Pinpoint the cell where the given text exists, returning its [X, Y] midpoint coordinate. 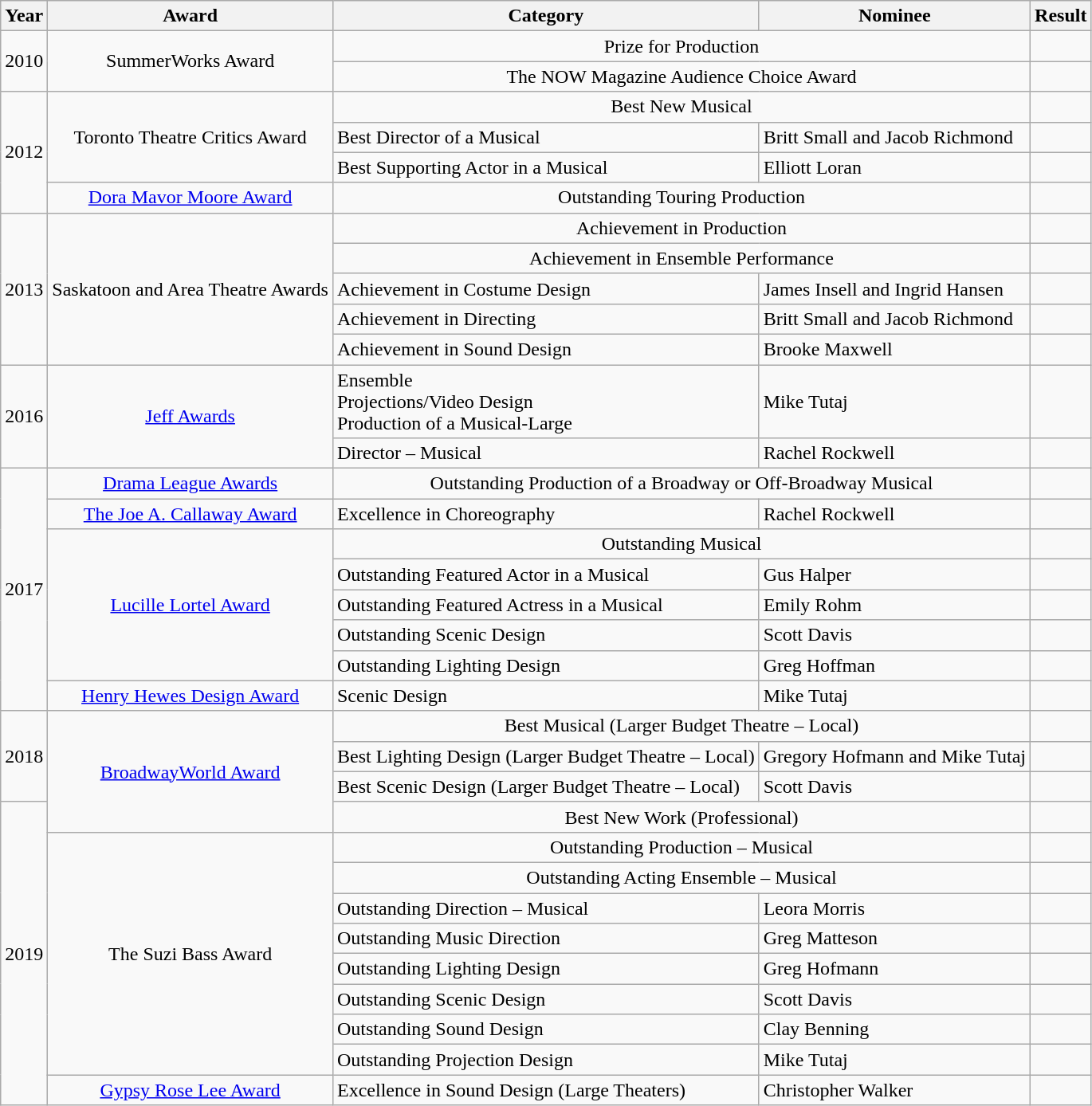
Outstanding Featured Actress in a Musical [545, 605]
Director – Musical [545, 453]
Achievement in Production [681, 228]
Toronto Theatre Critics Award [191, 137]
Outstanding Direction – Musical [545, 908]
Best Lighting Design (Larger Budget Theatre – Local) [545, 756]
Greg Hofmann [894, 969]
2013 [24, 288]
The Suzi Bass Award [191, 953]
Excellence in Choreography [545, 514]
Outstanding Projection Design [545, 1060]
EnsembleProjections/Video DesignProduction of a Musical-Large [545, 402]
Nominee [894, 16]
Excellence in Sound Design (Large Theaters) [545, 1090]
Best Director of a Musical [545, 137]
Scenic Design [545, 696]
Outstanding Production of a Broadway or Off-Broadway Musical [681, 484]
Outstanding Production – Musical [681, 847]
2016 [24, 417]
Outstanding Sound Design [545, 1030]
Achievement in Costume Design [545, 288]
Outstanding Acting Ensemble – Musical [681, 877]
Achievement in Ensemble Performance [681, 258]
Prize for Production [681, 46]
Best Supporting Actor in a Musical [545, 167]
Gypsy Rose Lee Award [191, 1090]
Year [24, 16]
Best Musical (Larger Budget Theatre – Local) [681, 726]
Greg Matteson [894, 939]
Leora Morris [894, 908]
2010 [24, 61]
Gus Halper [894, 575]
SummerWorks Award [191, 61]
Outstanding Musical [681, 544]
Saskatoon and Area Theatre Awards [191, 288]
Outstanding Touring Production [681, 198]
Best Scenic Design (Larger Budget Theatre – Local) [545, 786]
Clay Benning [894, 1030]
Dora Mavor Moore Award [191, 198]
Greg Hoffman [894, 665]
Best New Work (Professional) [681, 817]
The Joe A. Callaway Award [191, 514]
2019 [24, 953]
The NOW Magazine Audience Choice Award [681, 76]
Award [191, 16]
Outstanding Music Direction [545, 939]
Elliott Loran [894, 167]
Jeff Awards [191, 417]
Achievement in Directing [545, 319]
Gregory Hofmann and Mike Tutaj [894, 756]
Brooke Maxwell [894, 349]
Result [1061, 16]
Achievement in Sound Design [545, 349]
Outstanding Featured Actor in a Musical [545, 575]
2018 [24, 756]
Category [545, 16]
Drama League Awards [191, 484]
Lucille Lortel Award [191, 605]
BroadwayWorld Award [191, 771]
Best New Musical [681, 107]
Christopher Walker [894, 1090]
Henry Hewes Design Award [191, 696]
Emily Rohm [894, 605]
2012 [24, 152]
James Insell and Ingrid Hansen [894, 288]
2017 [24, 590]
